Capture the cell that displays the provided text and extract its (x, y) central coordinate. 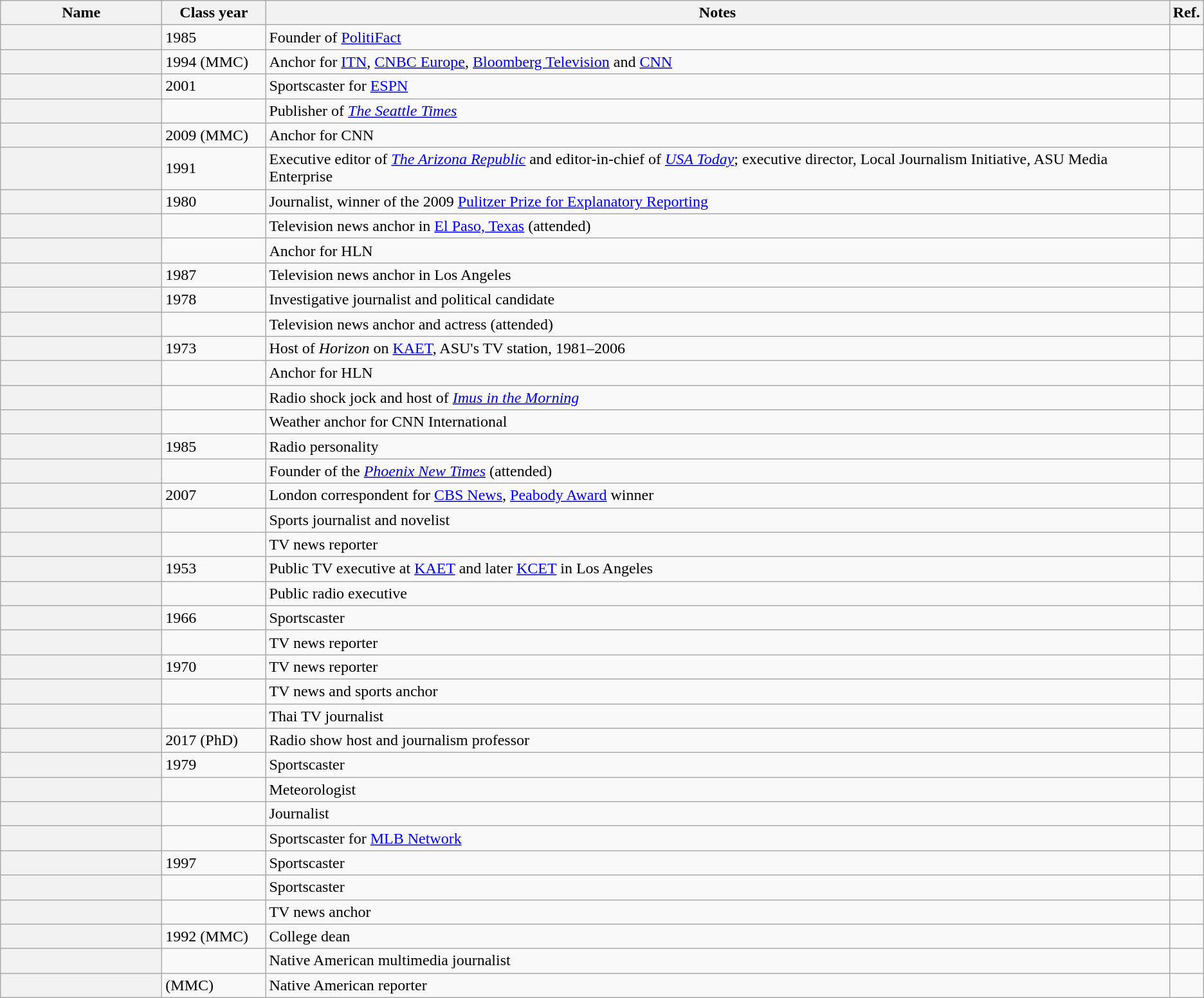
Radio shock jock and host of Imus in the Morning (718, 398)
Founder of the Phoenix New Times (attended) (718, 471)
Journalist (718, 814)
Sportscaster for ESPN (718, 86)
Sports journalist and novelist (718, 520)
Native American multimedia journalist (718, 961)
Television news anchor and actress (attended) (718, 324)
Native American reporter (718, 985)
1979 (214, 765)
1966 (214, 618)
1978 (214, 299)
Television news anchor in El Paso, Texas (attended) (718, 226)
Publisher of The Seattle Times (718, 111)
Journalist, winner of the 2009 Pulitzer Prize for Explanatory Reporting (718, 201)
Thai TV journalist (718, 716)
(MMC) (214, 985)
Radio show host and journalism professor (718, 741)
Host of Horizon on KAET, ASU's TV station, 1981–2006 (718, 349)
Television news anchor in Los Angeles (718, 275)
College dean (718, 936)
Notes (718, 13)
Founder of PolitiFact (718, 37)
1991 (214, 169)
1970 (214, 667)
Name (81, 13)
TV news and sports anchor (718, 691)
Sportscaster for MLB Network (718, 838)
Public TV executive at KAET and later KCET in Los Angeles (718, 569)
1997 (214, 863)
1980 (214, 201)
Investigative journalist and political candidate (718, 299)
TV news anchor (718, 912)
Ref. (1186, 13)
Meteorologist (718, 790)
1953 (214, 569)
Class year (214, 13)
2007 (214, 495)
London correspondent for CBS News, Peabody Award winner (718, 495)
1987 (214, 275)
2001 (214, 86)
1992 (MMC) (214, 936)
1994 (MMC) (214, 62)
Public radio executive (718, 593)
Anchor for ITN, CNBC Europe, Bloomberg Television and CNN (718, 62)
Radio personality (718, 447)
2009 (MMC) (214, 135)
Anchor for CNN (718, 135)
2017 (PhD) (214, 741)
Executive editor of The Arizona Republic and editor-in-chief of USA Today; executive director, Local Journalism Initiative, ASU Media Enterprise (718, 169)
1973 (214, 349)
Weather anchor for CNN International (718, 422)
